Return the (x, y) coordinate for the center point of the cell that contains the specified text.  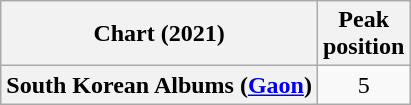
5 (363, 85)
Peakposition (363, 34)
South Korean Albums (Gaon) (160, 85)
Chart (2021) (160, 34)
